From the cell containing the given text, extract its center point as (x, y) coordinate. 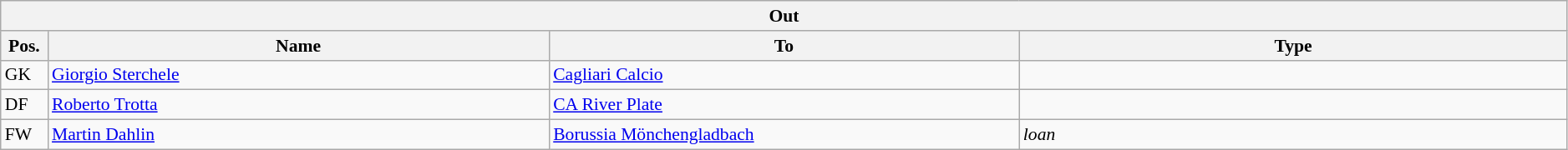
Name (298, 46)
Giorgio Sterchele (298, 75)
GK (24, 75)
Borussia Mönchengladbach (784, 135)
CA River Plate (784, 105)
To (784, 46)
FW (24, 135)
Roberto Trotta (298, 105)
Pos. (24, 46)
loan (1293, 135)
Cagliari Calcio (784, 75)
Out (784, 16)
DF (24, 105)
Type (1293, 46)
Martin Dahlin (298, 135)
